Return (X, Y) of the center of cell containing provided text 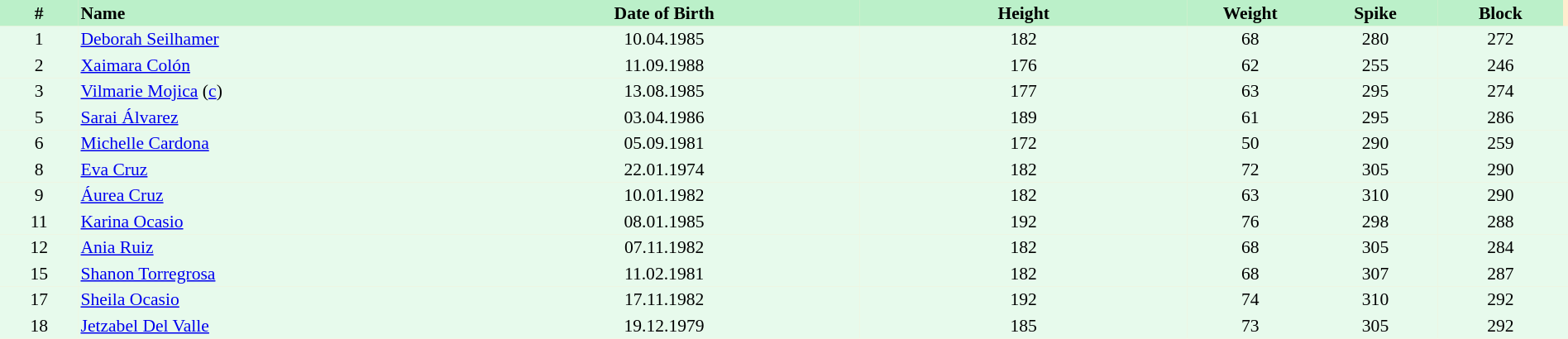
22.01.1974 (664, 169)
Date of Birth (664, 13)
# (39, 13)
Jetzabel Del Valle (273, 326)
Shanon Torregrosa (273, 274)
10.04.1985 (664, 40)
Xaimara Colón (273, 65)
9 (39, 195)
Vilmarie Mojica (c) (273, 91)
Deborah Seilhamer (273, 40)
Sheila Ocasio (273, 299)
6 (39, 144)
307 (1374, 274)
13.08.1985 (664, 91)
07.11.1982 (664, 248)
73 (1250, 326)
11 (39, 222)
Ania Ruiz (273, 248)
189 (1024, 117)
18 (39, 326)
15 (39, 274)
2 (39, 65)
177 (1024, 91)
287 (1500, 274)
74 (1250, 299)
19.12.1979 (664, 326)
298 (1374, 222)
05.09.1981 (664, 144)
08.01.1985 (664, 222)
11.02.1981 (664, 274)
72 (1250, 169)
Sarai Álvarez (273, 117)
12 (39, 248)
50 (1250, 144)
Áurea Cruz (273, 195)
76 (1250, 222)
176 (1024, 65)
10.01.1982 (664, 195)
Weight (1250, 13)
Eva Cruz (273, 169)
Height (1024, 13)
Karina Ocasio (273, 222)
255 (1374, 65)
284 (1500, 248)
11.09.1988 (664, 65)
259 (1500, 144)
280 (1374, 40)
03.04.1986 (664, 117)
17.11.1982 (664, 299)
Michelle Cardona (273, 144)
288 (1500, 222)
272 (1500, 40)
8 (39, 169)
274 (1500, 91)
Block (1500, 13)
286 (1500, 117)
Spike (1374, 13)
61 (1250, 117)
246 (1500, 65)
62 (1250, 65)
5 (39, 117)
172 (1024, 144)
1 (39, 40)
Name (273, 13)
3 (39, 91)
185 (1024, 326)
17 (39, 299)
